Pinpoint the cell where the given text exists, returning its (X, Y) midpoint coordinate. 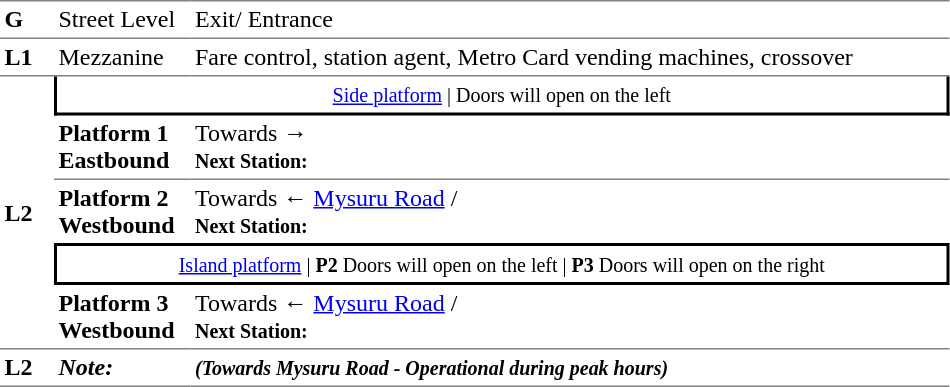
Mezzanine (122, 58)
Street Level (122, 20)
Fare control, station agent, Metro Card vending machines, crossover (570, 58)
Island platform | P2 Doors will open on the left | P3 Doors will open on the right (502, 264)
Side platform | Doors will open on the left (502, 96)
Platform 1Eastbound (122, 148)
Platform 2Westbound (122, 212)
Towards → Next Station: (570, 148)
L1 (27, 58)
Platform 3Westbound (122, 317)
L2 (27, 212)
Exit/ Entrance (570, 20)
G (27, 20)
